For the text-containing cell, return its midpoint in [x, y] coordinate format. 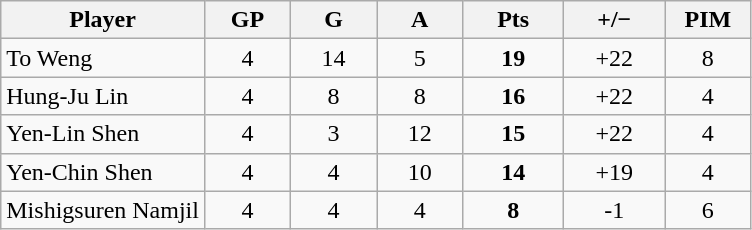
To Weng [103, 58]
Mishigsuren Namjil [103, 210]
+/− [614, 20]
12 [420, 134]
10 [420, 172]
PIM [708, 20]
Player [103, 20]
Yen-Lin Shen [103, 134]
+19 [614, 172]
3 [334, 134]
16 [514, 96]
5 [420, 58]
G [334, 20]
GP [247, 20]
Pts [514, 20]
6 [708, 210]
15 [514, 134]
19 [514, 58]
Yen-Chin Shen [103, 172]
A [420, 20]
-1 [614, 210]
Hung-Ju Lin [103, 96]
